Search for the cell housing the specified text and yield its [x, y] center coordinate. 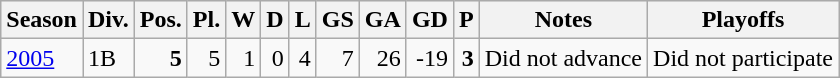
2005 [42, 58]
Pos. [160, 20]
GA [382, 20]
4 [302, 58]
Div. [108, 20]
Pl. [206, 20]
Did not participate [744, 58]
Season [42, 20]
Did not advance [563, 58]
-19 [430, 58]
7 [338, 58]
3 [466, 58]
D [275, 20]
W [244, 20]
1B [108, 58]
L [302, 20]
0 [275, 58]
26 [382, 58]
Playoffs [744, 20]
1 [244, 58]
GD [430, 20]
P [466, 20]
GS [338, 20]
Notes [563, 20]
